Return [X, Y] of the center of cell containing provided text 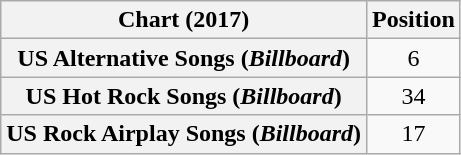
US Hot Rock Songs (Billboard) [184, 96]
Chart (2017) [184, 20]
US Rock Airplay Songs (Billboard) [184, 134]
6 [414, 58]
Position [414, 20]
17 [414, 134]
34 [414, 96]
US Alternative Songs (Billboard) [184, 58]
